Identify which cell holds the provided text, then report its [x, y] central coordinate. 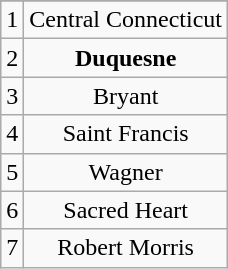
Wagner [126, 172]
Robert Morris [126, 248]
2 [12, 58]
Duquesne [126, 58]
3 [12, 96]
Central Connecticut [126, 20]
4 [12, 134]
7 [12, 248]
Saint Francis [126, 134]
5 [12, 172]
Sacred Heart [126, 210]
1 [12, 20]
6 [12, 210]
Bryant [126, 96]
